Scan for the cell matching the given text and deliver its [X, Y] coordinate at center. 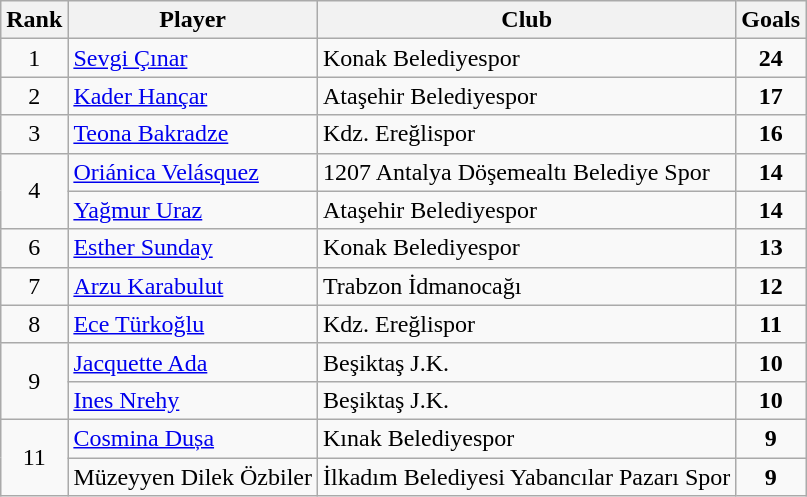
Ece Türkoğlu [193, 324]
Yağmur Uraz [193, 210]
1 [34, 58]
Rank [34, 20]
1207 Antalya Döşemealtı Belediye Spor [527, 172]
Kınak Belediyespor [527, 438]
2 [34, 96]
12 [771, 286]
16 [771, 134]
Goals [771, 20]
Arzu Karabulut [193, 286]
8 [34, 324]
6 [34, 248]
Oriánica Velásquez [193, 172]
24 [771, 58]
Sevgi Çınar [193, 58]
13 [771, 248]
Trabzon İdmanocağı [527, 286]
Jacquette Ada [193, 362]
Müzeyyen Dilek Özbiler [193, 477]
Teona Bakradze [193, 134]
4 [34, 191]
İlkadım Belediyesi Yabancılar Pazarı Spor [527, 477]
7 [34, 286]
Player [193, 20]
3 [34, 134]
Club [527, 20]
17 [771, 96]
Esther Sunday [193, 248]
Ines Nrehy [193, 400]
Kader Hançar [193, 96]
Cosmina Dușa [193, 438]
